Pinpoint the cell where the given text exists, returning its (X, Y) midpoint coordinate. 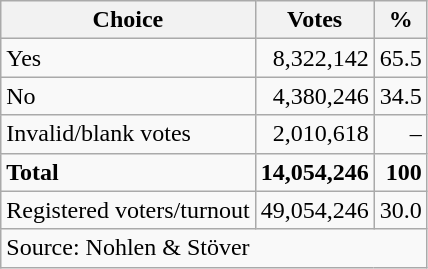
Votes (314, 20)
14,054,246 (314, 172)
30.0 (400, 210)
Choice (128, 20)
Registered voters/turnout (128, 210)
Total (128, 172)
% (400, 20)
Source: Nohlen & Stöver (214, 248)
Invalid/blank votes (128, 134)
No (128, 96)
2,010,618 (314, 134)
8,322,142 (314, 58)
4,380,246 (314, 96)
34.5 (400, 96)
– (400, 134)
49,054,246 (314, 210)
100 (400, 172)
Yes (128, 58)
65.5 (400, 58)
